From the cell containing the given text, extract its center point as [X, Y] coordinate. 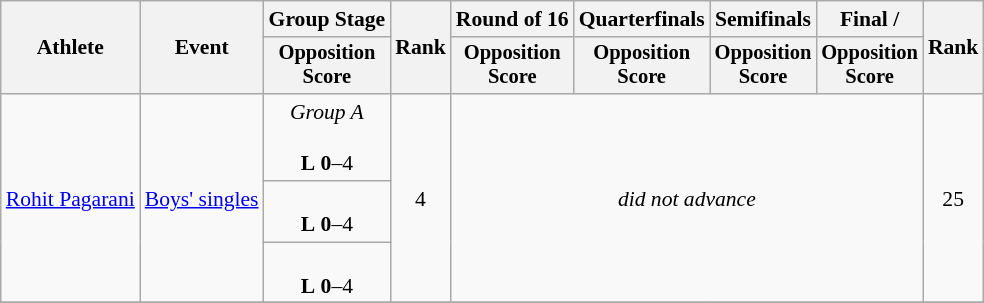
Final / [870, 19]
Group Stage [328, 19]
4 [420, 198]
Event [202, 48]
Semifinals [764, 19]
Quarterfinals [642, 19]
Rohit Pagarani [70, 198]
did not advance [687, 198]
Round of 16 [512, 19]
Athlete [70, 48]
Group A L 0–4 [328, 138]
25 [954, 198]
Boys' singles [202, 198]
